Return the (X, Y) coordinate for the center point of the cell that contains the specified text.  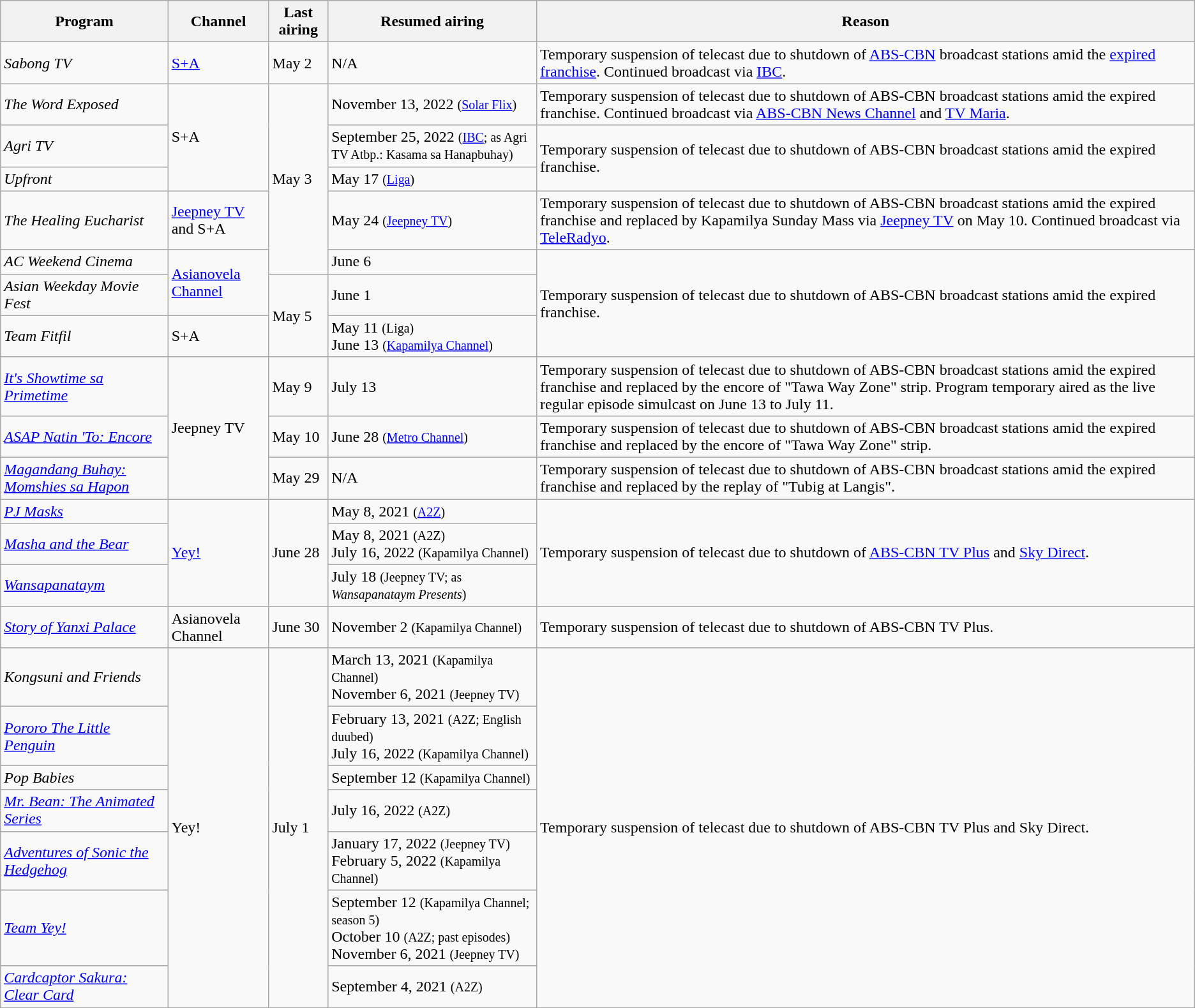
Program (84, 22)
Upfront (84, 179)
November 13, 2022 (Solar Flix) (433, 105)
Masha and the Bear (84, 544)
January 17, 2022 (Jeepney TV)February 5, 2022 (Kapamilya Channel) (433, 861)
June 28 (Metro Channel) (433, 437)
November 2 (Kapamilya Channel) (433, 627)
May 8, 2021 (A2Z) (433, 511)
Channel (218, 22)
May 24 (Jeepney TV) (433, 220)
Temporary suspension of telecast due to shutdown of ABS-CBN TV Plus. (866, 627)
September 12 (Kapamilya Channel; season 5)October 10 (A2Z; past episodes)November 6, 2021 (Jeepney TV) (433, 928)
June 6 (433, 262)
Mr. Bean: The Animated Series (84, 811)
Cardcaptor Sakura: Clear Card (84, 987)
Team Fitfil (84, 336)
Magandang Buhay: Momshies sa Hapon (84, 478)
Kongsuni and Friends (84, 677)
AC Weekend Cinema (84, 262)
June 28 (299, 553)
July 1 (299, 827)
May 9 (299, 386)
July 13 (433, 386)
The Word Exposed (84, 105)
It's Showtime sa Primetime (84, 386)
May 3 (299, 179)
May 11 (Liga)June 13 (Kapamilya Channel) (433, 336)
Sabong TV (84, 63)
March 13, 2021 (Kapamilya Channel)November 6, 2021 (Jeepney TV) (433, 677)
July 16, 2022 (A2Z) (433, 811)
June 30 (299, 627)
Agri TV (84, 146)
The Healing Eucharist (84, 220)
September 25, 2022 (IBC; as Agri TV Atbp.: Kasama sa Hanapbuhay) (433, 146)
May 17 (Liga) (433, 179)
Resumed airing (433, 22)
Pororo The Little Penguin (84, 736)
Jeepney TV (218, 428)
May 5 (299, 315)
May 8, 2021 (A2Z)July 16, 2022 (Kapamilya Channel) (433, 544)
ASAP Natin 'To: Encore (84, 437)
Pop Babies (84, 778)
September 4, 2021 (A2Z) (433, 987)
September 12 (Kapamilya Channel) (433, 778)
Temporary suspension of telecast due to shutdown of ABS-CBN broadcast stations amid the expired franchise. Continued broadcast via IBC. (866, 63)
Asian Weekday Movie Fest (84, 295)
Reason (866, 22)
February 13, 2021 (A2Z; English duubed)July 16, 2022 (Kapamilya Channel) (433, 736)
May 10 (299, 437)
PJ Masks (84, 511)
Last airing (299, 22)
Wansapanataym (84, 586)
May 29 (299, 478)
Story of Yanxi Palace (84, 627)
July 18 (Jeepney TV; as Wansapanataym Presents) (433, 586)
June 1 (433, 295)
May 2 (299, 63)
Team Yey! (84, 928)
Adventures of Sonic the Hedgehog (84, 861)
Jeepney TV and S+A (218, 220)
